Scan for the cell matching the given text and deliver its [X, Y] coordinate at center. 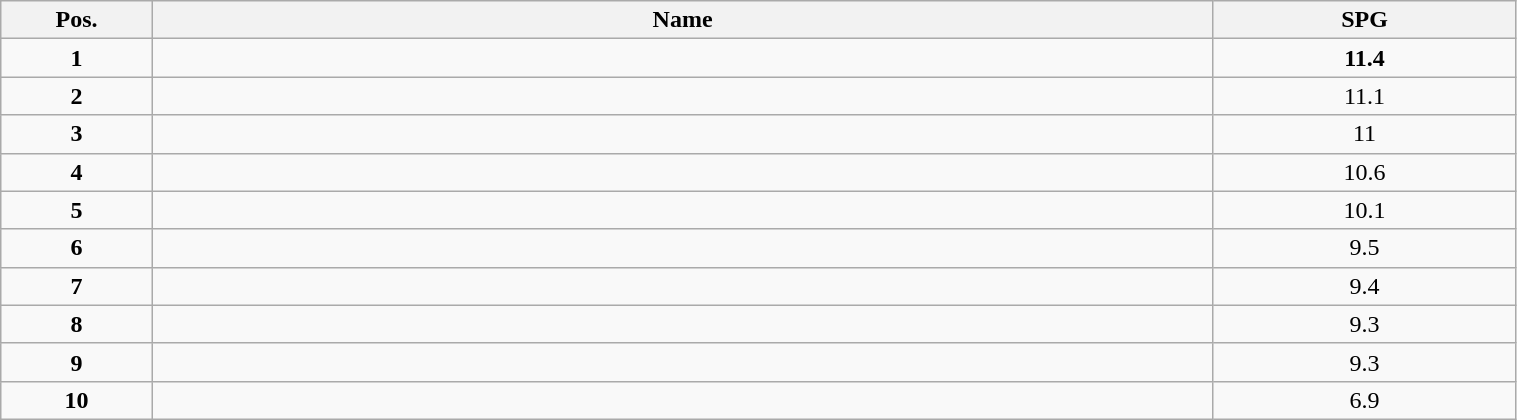
Name [682, 20]
8 [77, 324]
6 [77, 248]
10.1 [1364, 210]
SPG [1364, 20]
1 [77, 58]
4 [77, 172]
9.4 [1364, 286]
9 [77, 362]
9.5 [1364, 248]
11.1 [1364, 96]
10 [77, 400]
2 [77, 96]
5 [77, 210]
6.9 [1364, 400]
10.6 [1364, 172]
3 [77, 134]
Pos. [77, 20]
11 [1364, 134]
7 [77, 286]
11.4 [1364, 58]
